Search for the cell housing the specified text and yield its (x, y) center coordinate. 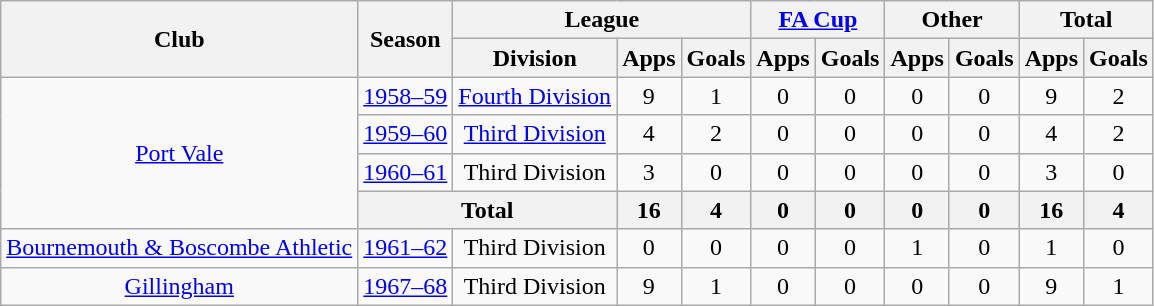
1960–61 (406, 172)
Club (180, 39)
1959–60 (406, 134)
Port Vale (180, 153)
Bournemouth & Boscombe Athletic (180, 248)
1967–68 (406, 286)
Fourth Division (535, 96)
FA Cup (818, 20)
Season (406, 39)
1961–62 (406, 248)
League (602, 20)
Other (952, 20)
Gillingham (180, 286)
Division (535, 58)
1958–59 (406, 96)
